Pinpoint the cell where the given text exists, returning its (x, y) midpoint coordinate. 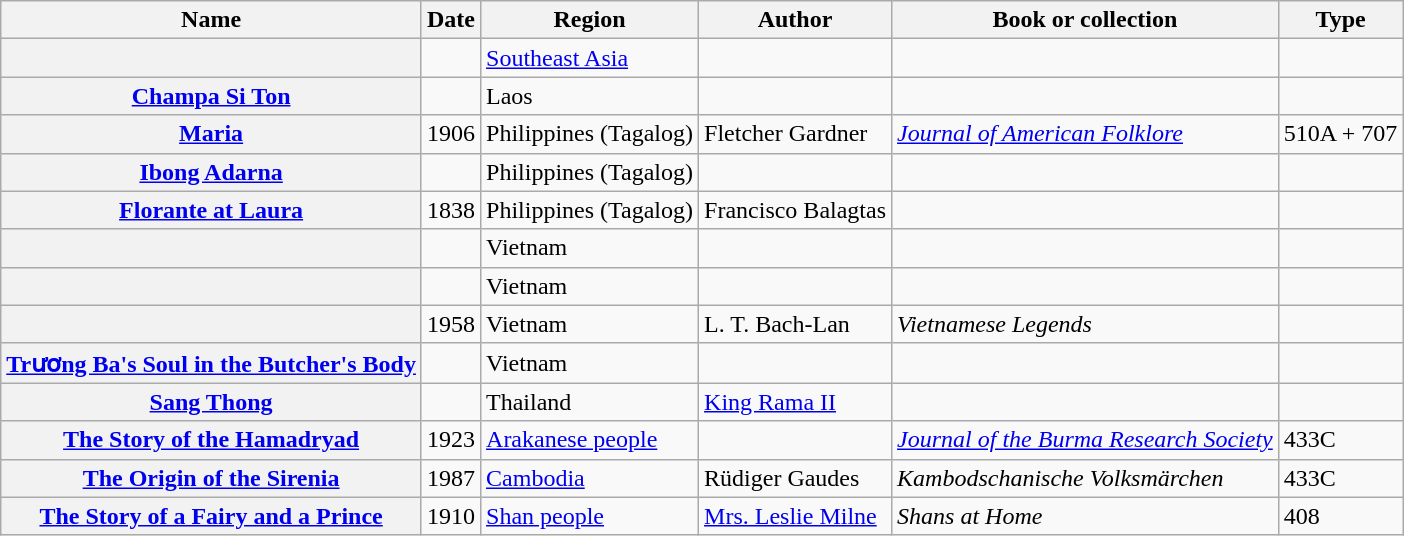
Book or collection (1086, 20)
Maria (212, 134)
The Story of the Hamadryad (212, 440)
Rüdiger Gaudes (796, 478)
Journal of the Burma Research Society (1086, 440)
Francisco Balagtas (796, 210)
Southeast Asia (590, 58)
Trương Ba's Soul in the Butcher's Body (212, 363)
Kambodschanische Volksmärchen (1086, 478)
Date (450, 20)
Arakanese people (590, 440)
Shans at Home (1086, 516)
Sang Thong (212, 402)
L. T. Bach-Lan (796, 324)
Ibong Adarna (212, 172)
1838 (450, 210)
The Origin of the Sirenia (212, 478)
1906 (450, 134)
1923 (450, 440)
510A + 707 (1340, 134)
Florante at Laura (212, 210)
Fletcher Gardner (796, 134)
408 (1340, 516)
Author (796, 20)
Mrs. Leslie Milne (796, 516)
Laos (590, 96)
Champa Si Ton (212, 96)
1910 (450, 516)
The Story of a Fairy and a Prince (212, 516)
Shan people (590, 516)
Cambodia (590, 478)
Thailand (590, 402)
Journal of American Folklore (1086, 134)
Name (212, 20)
1958 (450, 324)
Type (1340, 20)
Vietnamese Legends (1086, 324)
1987 (450, 478)
Region (590, 20)
King Rama II (796, 402)
